Extract the [x, y] coordinate from the center of the cell holding the provided text.  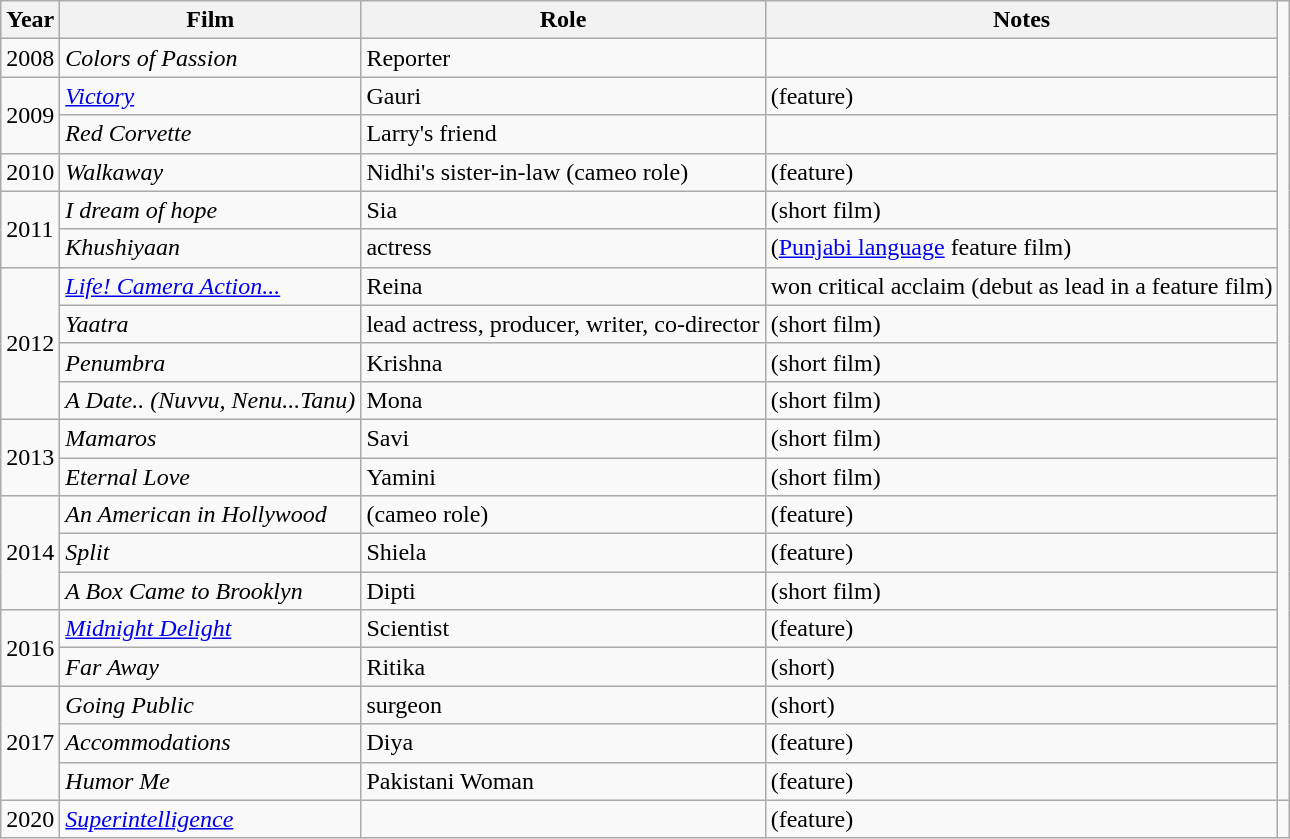
2008 [30, 58]
2011 [30, 229]
Far Away [210, 667]
Superintelligence [210, 819]
Krishna [563, 362]
Year [30, 20]
surgeon [563, 705]
Savi [563, 438]
Penumbra [210, 362]
2012 [30, 343]
2013 [30, 457]
Notes [1022, 20]
Yamini [563, 477]
Mona [563, 400]
Diya [563, 743]
2014 [30, 553]
Shiela [563, 553]
Scientist [563, 629]
(cameo role) [563, 515]
A Date.. (Nuvvu, Nenu...Tanu) [210, 400]
won critical acclaim (debut as lead in a feature film) [1022, 286]
An American in Hollywood [210, 515]
2016 [30, 648]
Dipti [563, 591]
Film [210, 20]
Sia [563, 210]
Colors of Passion [210, 58]
Split [210, 553]
Life! Camera Action... [210, 286]
Khushiyaan [210, 248]
Role [563, 20]
Mamaros [210, 438]
Humor Me [210, 781]
Walkaway [210, 172]
2020 [30, 819]
2010 [30, 172]
Victory [210, 96]
(Punjabi language feature film) [1022, 248]
actress [563, 248]
Nidhi's sister-in-law (cameo role) [563, 172]
lead actress, producer, writer, co-director [563, 324]
Pakistani Woman [563, 781]
Going Public [210, 705]
Ritika [563, 667]
Accommodations [210, 743]
Reina [563, 286]
2009 [30, 115]
A Box Came to Brooklyn [210, 591]
I dream of hope [210, 210]
Eternal Love [210, 477]
Midnight Delight [210, 629]
Larry's friend [563, 134]
Yaatra [210, 324]
2017 [30, 743]
Gauri [563, 96]
Reporter [563, 58]
Red Corvette [210, 134]
